Return (x, y) of the center of cell containing provided text 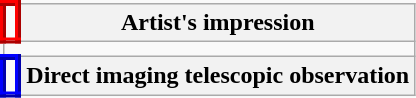
Direct imaging telescopic observation (217, 76)
Artist's impression (217, 22)
